For the text-containing cell, return its midpoint in [X, Y] coordinate format. 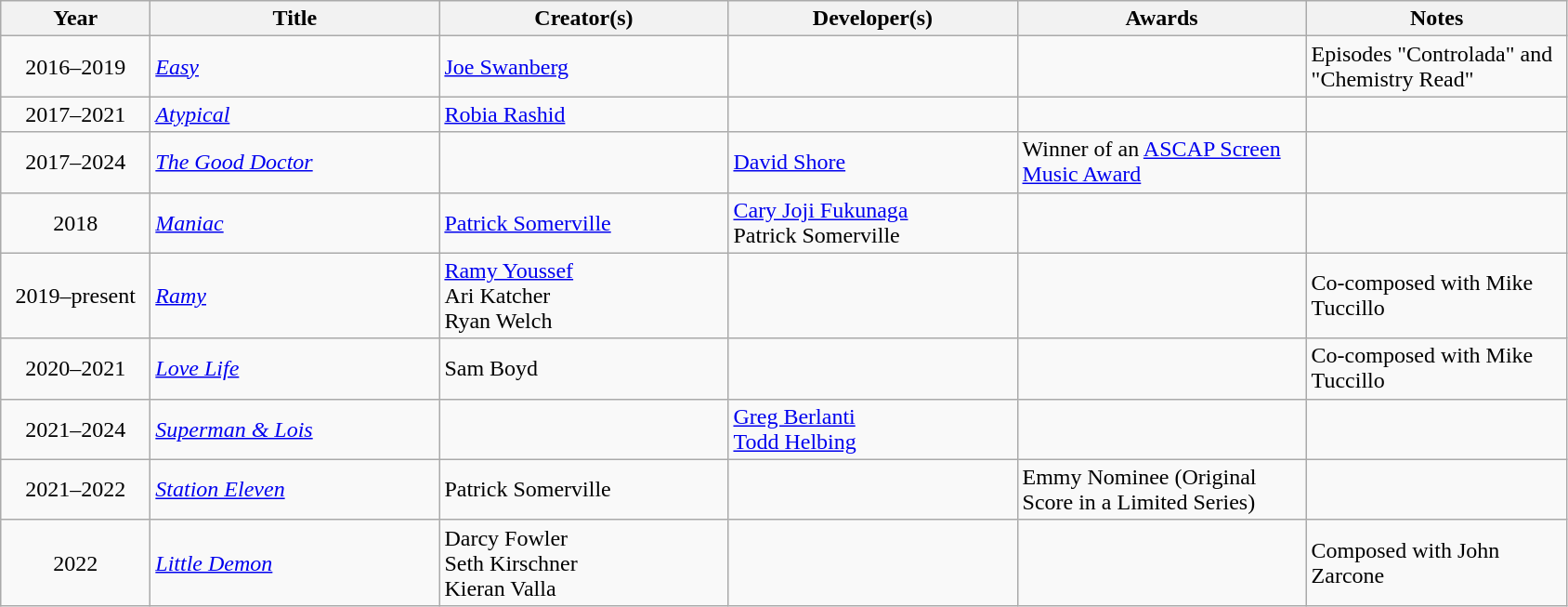
2016–2019 [76, 67]
Winner of an ASCAP Screen Music Award [1161, 162]
2021–2024 [76, 429]
Sam Boyd [583, 368]
Station Eleven [295, 489]
Awards [1161, 19]
2019–present [76, 296]
2021–2022 [76, 489]
Developer(s) [873, 19]
2018 [76, 223]
2017–2024 [76, 162]
Superman & Lois [295, 429]
Title [295, 19]
Little Demon [295, 562]
Greg BerlantiTodd Helbing [873, 429]
Year [76, 19]
2020–2021 [76, 368]
Joe Swanberg [583, 67]
Emmy Nominee (Original Score in a Limited Series) [1161, 489]
Easy [295, 67]
2017–2021 [76, 114]
Ramy YoussefAri KatcherRyan Welch [583, 296]
David Shore [873, 162]
The Good Doctor [295, 162]
Creator(s) [583, 19]
Ramy [295, 296]
Cary Joji FukunagaPatrick Somerville [873, 223]
Atypical [295, 114]
Love Life [295, 368]
Notes [1436, 19]
Composed with John Zarcone [1436, 562]
Maniac [295, 223]
Robia Rashid [583, 114]
2022 [76, 562]
Episodes "Controlada" and "Chemistry Read" [1436, 67]
Darcy FowlerSeth KirschnerKieran Valla [583, 562]
